Pinpoint the cell where the given text exists, returning its (X, Y) midpoint coordinate. 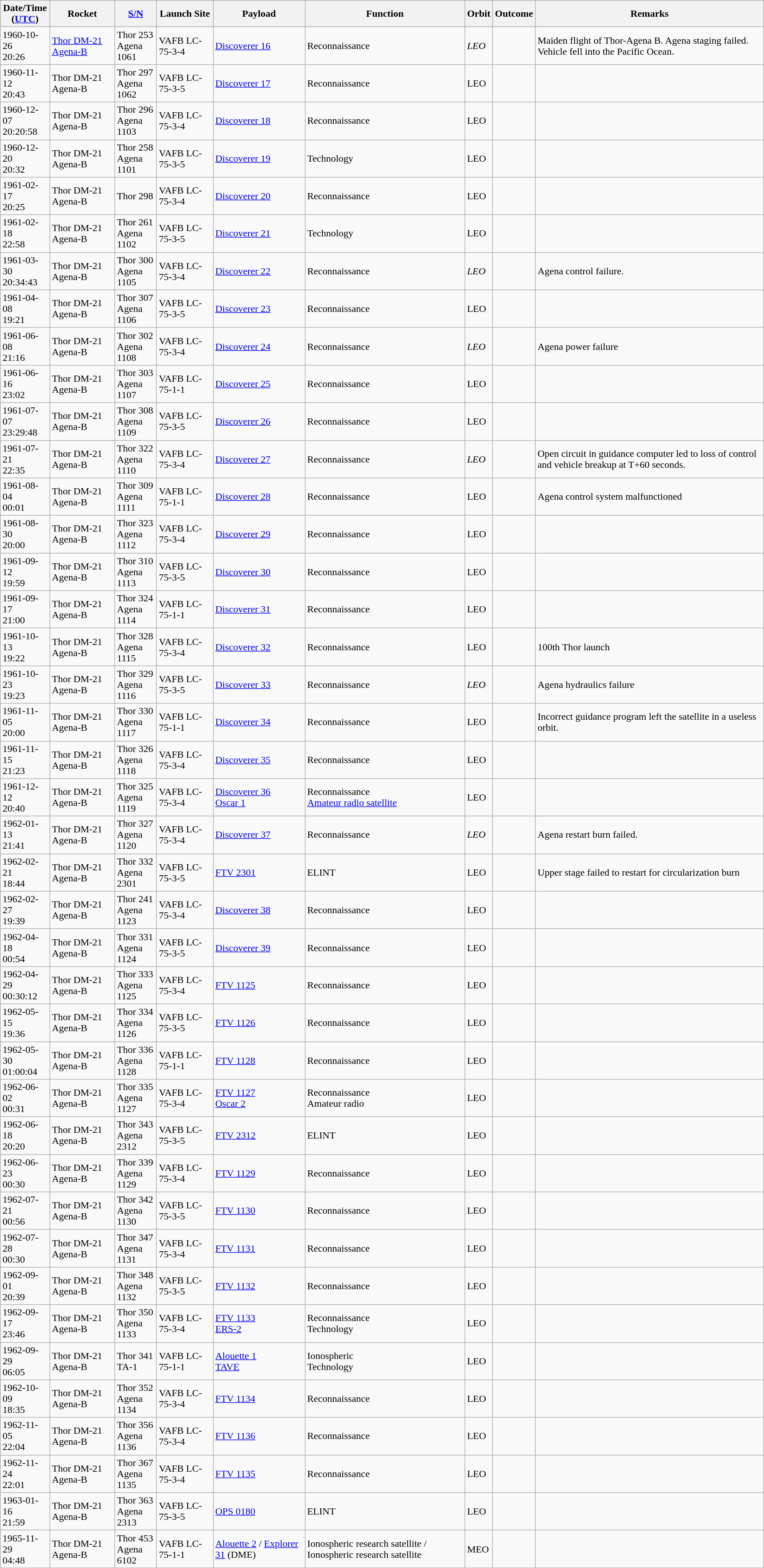
Thor 352Agena 1134 (135, 1399)
FTV 1129 (259, 1173)
Thor 296Agena 1103 (135, 121)
ReconnaissanceTechnology (385, 1323)
Rocket (82, 14)
Discoverer 33 (259, 685)
FTV 1136 (259, 1436)
Open circuit in guidance computer led to loss of control and vehicle breakup at T+60 seconds. (650, 459)
1961-09-1219:59 (25, 572)
Agena restart burn failed. (650, 835)
1962-04-2900:30:12 (25, 985)
Discoverer 30 (259, 572)
Thor 297Agena 1062 (135, 83)
Thor 331Agena 1124 (135, 947)
Thor 303Agena 1107 (135, 384)
Thor 327Agena 1120 (135, 835)
1961-10-2319:23 (25, 685)
FTV 1134 (259, 1399)
1961-04-0819:21 (25, 309)
Thor 335Agena 1127 (135, 1098)
Discoverer 31 (259, 609)
Thor 307Agena 1106 (135, 309)
Thor 332Agena 2301 (135, 872)
1962-07-2100:56 (25, 1211)
Ionospheric research satellite / Ionospheric research satellite (385, 1549)
Agena control failure. (650, 271)
1963-01-1621:59 (25, 1511)
Outcome (514, 14)
Thor 334Agena 1126 (135, 1023)
Thor 298 (135, 196)
Thor 308Agena 1109 (135, 421)
Thor 453Agena 6102 (135, 1549)
1961-10-1319:22 (25, 647)
FTV 1130 (259, 1211)
1961-08-3020:00 (25, 534)
Agena hydraulics failure (650, 685)
1962-04-1800:54 (25, 947)
Thor 325Agena 1119 (135, 797)
1962-05-1519:36 (25, 1023)
Discoverer 36Oscar 1 (259, 797)
FTV 1135 (259, 1474)
Discoverer 32 (259, 647)
1961-03-3020:34:43 (25, 271)
FTV 2301 (259, 872)
1962-09-2906:05 (25, 1361)
Thor 322Agena 1110 (135, 459)
Thor 330Agena 1117 (135, 722)
ReconnaissanceAmateur radio satellite (385, 797)
Discoverer 24 (259, 346)
Thor 253Agena 1061 (135, 46)
Alouette 1TAVE (259, 1361)
1962-06-2300:30 (25, 1173)
FTV 1127Oscar 2 (259, 1098)
1961-07-0723:29:48 (25, 421)
Thor 333Agena 1125 (135, 985)
1962-02-2118:44 (25, 872)
MEO (479, 1549)
1962-11-2422:01 (25, 1474)
Thor 341TA-1 (135, 1361)
Thor 310Agena 1113 (135, 572)
1962-09-1723:46 (25, 1323)
Thor 302Agena 1108 (135, 346)
1961-11-0520:00 (25, 722)
1962-02-2719:39 (25, 910)
Agena control system malfunctioned (650, 497)
1962-10-0918:35 (25, 1399)
1960-10-2620:26 (25, 46)
Discoverer 17 (259, 83)
Date/Time(UTC) (25, 14)
Thor 326Agena 1118 (135, 760)
1962-05-3001:00:04 (25, 1061)
IonosphericTechnology (385, 1361)
ReconnaissanceAmateur radio (385, 1098)
1961-07-2122:35 (25, 459)
Thor 348Agena 1132 (135, 1286)
Maiden flight of Thor-Agena B. Agena staging failed. Vehicle fell into the Pacific Ocean. (650, 46)
Thor 300Agena 1105 (135, 271)
Thor 261Agena 1102 (135, 234)
Thor 336Agena 1128 (135, 1061)
Thor 356Agena 1136 (135, 1436)
Discoverer 27 (259, 459)
Thor 367Agena 1135 (135, 1474)
Thor 329Agena 1116 (135, 685)
Thor 339Agena 1129 (135, 1173)
FTV 1126 (259, 1023)
Thor 347Agena 1131 (135, 1248)
Discoverer 28 (259, 497)
Discoverer 35 (259, 760)
1962-11-0522:04 (25, 1436)
1960-11-1220:43 (25, 83)
Thor 241Agena 1123 (135, 910)
Discoverer 22 (259, 271)
1962-06-0200:31 (25, 1098)
FTV 1132 (259, 1286)
1961-08-0400:01 (25, 497)
Discoverer 18 (259, 121)
1961-09-1721:00 (25, 609)
1961-06-0821:16 (25, 346)
Discoverer 21 (259, 234)
FTV 1133ERS-2 (259, 1323)
Thor 309Agena 1111 (135, 497)
Discoverer 38 (259, 910)
Thor 323Agena 1112 (135, 534)
Orbit (479, 14)
1960-12-2020:32 (25, 158)
FTV 1128 (259, 1061)
1965-11-2904:48 (25, 1549)
Thor 342Agena 1130 (135, 1211)
Discoverer 19 (259, 158)
FTV 1131 (259, 1248)
FTV 2312 (259, 1136)
1961-06-1623:02 (25, 384)
Thor 363Agena 2313 (135, 1511)
Payload (259, 14)
1961-11-1521:23 (25, 760)
Discoverer 20 (259, 196)
S/N (135, 14)
1962-01-1321:41 (25, 835)
Discoverer 26 (259, 421)
1960-12-0720:20:58 (25, 121)
Discoverer 29 (259, 534)
Function (385, 14)
Thor 343Agena 2312 (135, 1136)
1962-06-1820:20 (25, 1136)
OPS 0180 (259, 1511)
100th Thor launch (650, 647)
Thor 350Agena 1133 (135, 1323)
Thor 258Agena 1101 (135, 158)
1961-02-1720:25 (25, 196)
Discoverer 34 (259, 722)
Remarks (650, 14)
Thor 324Agena 1114 (135, 609)
Upper stage failed to restart for circularization burn (650, 872)
1962-07-2800:30 (25, 1248)
1961-12-1220:40 (25, 797)
Discoverer 16 (259, 46)
Thor 328Agena 1115 (135, 647)
Discoverer 23 (259, 309)
Incorrect guidance program left the satellite in a useless orbit. (650, 722)
Launch Site (185, 14)
FTV 1125 (259, 985)
Discoverer 37 (259, 835)
Alouette 2 / Explorer 31 (DME) (259, 1549)
Discoverer 39 (259, 947)
1961-02-1822:58 (25, 234)
Agena power failure (650, 346)
Discoverer 25 (259, 384)
1962-09-0120:39 (25, 1286)
